Extract the [x, y] coordinate from the center of the cell holding the provided text.  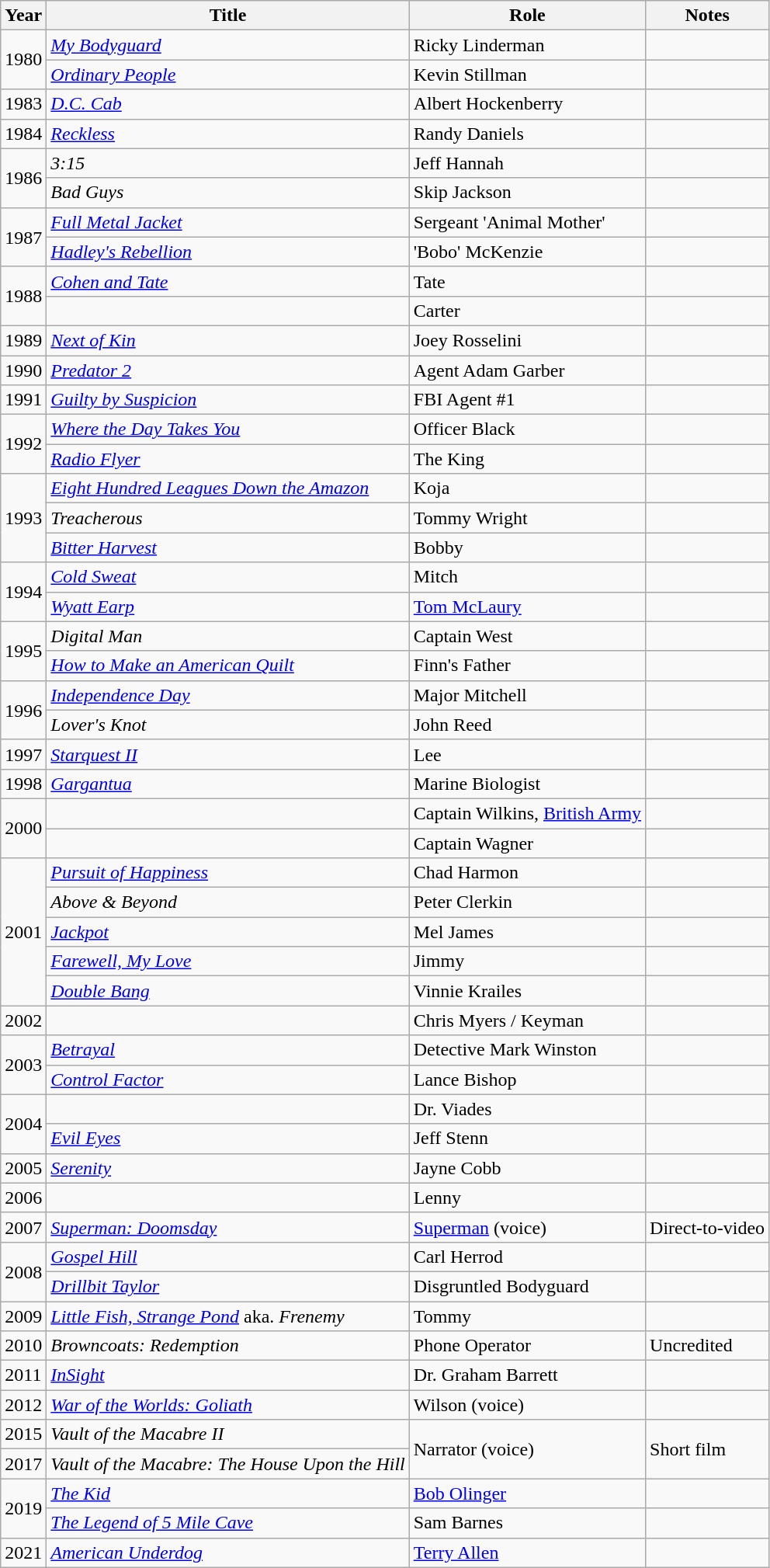
2005 [23, 1168]
Sam Barnes [527, 1523]
Peter Clerkin [527, 902]
Carter [527, 311]
Lance Bishop [527, 1080]
Betrayal [228, 1050]
Direct-to-video [708, 1227]
Tommy Wright [527, 518]
2007 [23, 1227]
Independence Day [228, 695]
Wyatt Earp [228, 607]
Dr. Graham Barrett [527, 1375]
Major Mitchell [527, 695]
My Bodyguard [228, 45]
Superman: Doomsday [228, 1227]
American Underdog [228, 1552]
3:15 [228, 163]
2015 [23, 1434]
Skip Jackson [527, 193]
Phone Operator [527, 1346]
Jeff Hannah [527, 163]
Tate [527, 281]
1993 [23, 518]
Farewell, My Love [228, 961]
Reckless [228, 134]
John Reed [527, 725]
D.C. Cab [228, 104]
Vault of the Macabre II [228, 1434]
Wilson (voice) [527, 1405]
Mel James [527, 932]
Disgruntled Bodyguard [527, 1286]
Vinnie Krailes [527, 991]
Year [23, 16]
InSight [228, 1375]
Superman (voice) [527, 1227]
1995 [23, 651]
1991 [23, 400]
1998 [23, 784]
Digital Man [228, 636]
Sergeant 'Animal Mother' [527, 222]
Notes [708, 16]
Short film [708, 1449]
Jimmy [527, 961]
Starquest II [228, 754]
Pursuit of Happiness [228, 873]
Finn's Father [527, 666]
Detective Mark Winston [527, 1050]
Dr. Viades [527, 1109]
Where the Day Takes You [228, 429]
2001 [23, 932]
War of the Worlds: Goliath [228, 1405]
Koja [527, 488]
Chad Harmon [527, 873]
Above & Beyond [228, 902]
Role [527, 16]
1987 [23, 237]
1988 [23, 296]
1986 [23, 178]
1984 [23, 134]
Randy Daniels [527, 134]
Carl Herrod [527, 1257]
1996 [23, 710]
Hadley's Rebellion [228, 252]
Bad Guys [228, 193]
1992 [23, 444]
Terry Allen [527, 1552]
Albert Hockenberry [527, 104]
Chris Myers / Keyman [527, 1020]
Tommy [527, 1316]
Ordinary People [228, 75]
Marine Biologist [527, 784]
Lee [527, 754]
The King [527, 459]
1980 [23, 60]
Jeff Stenn [527, 1139]
1997 [23, 754]
1990 [23, 370]
Captain Wagner [527, 843]
1989 [23, 340]
Vault of the Macabre: The House Upon the Hill [228, 1464]
Next of Kin [228, 340]
Officer Black [527, 429]
2021 [23, 1552]
2017 [23, 1464]
2019 [23, 1508]
2012 [23, 1405]
Tom McLaury [527, 607]
Captain Wilkins, British Army [527, 813]
Full Metal Jacket [228, 222]
Double Bang [228, 991]
Guilty by Suspicion [228, 400]
Captain West [527, 636]
Mitch [527, 577]
Drillbit Taylor [228, 1286]
Lover's Knot [228, 725]
Cold Sweat [228, 577]
Browncoats: Redemption [228, 1346]
Gospel Hill [228, 1257]
'Bobo' McKenzie [527, 252]
Little Fish, Strange Pond aka. Frenemy [228, 1316]
Bob Olinger [527, 1493]
How to Make an American Quilt [228, 666]
Narrator (voice) [527, 1449]
2002 [23, 1020]
FBI Agent #1 [527, 400]
The Legend of 5 Mile Cave [228, 1523]
Jayne Cobb [527, 1168]
Joey Rosselini [527, 340]
The Kid [228, 1493]
Ricky Linderman [527, 45]
Control Factor [228, 1080]
1983 [23, 104]
Gargantua [228, 784]
Eight Hundred Leagues Down the Amazon [228, 488]
Jackpot [228, 932]
1994 [23, 592]
2000 [23, 828]
Uncredited [708, 1346]
Kevin Stillman [527, 75]
Agent Adam Garber [527, 370]
Radio Flyer [228, 459]
2009 [23, 1316]
2006 [23, 1198]
Bobby [527, 548]
2003 [23, 1065]
2010 [23, 1346]
Cohen and Tate [228, 281]
Predator 2 [228, 370]
Lenny [527, 1198]
Serenity [228, 1168]
Bitter Harvest [228, 548]
2011 [23, 1375]
Title [228, 16]
2004 [23, 1124]
Treacherous [228, 518]
2008 [23, 1271]
Evil Eyes [228, 1139]
